Output the [x, y] coordinate of the center of the cell containing the given text.  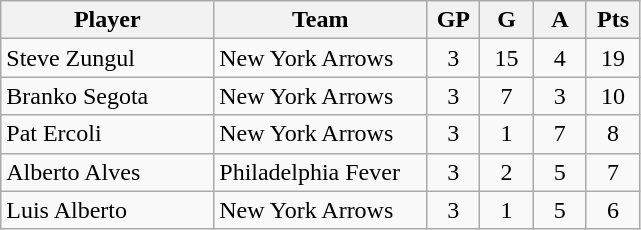
GP [454, 20]
Philadelphia Fever [320, 172]
A [560, 20]
Branko Segota [108, 96]
Pts [612, 20]
2 [506, 172]
Team [320, 20]
19 [612, 58]
Pat Ercoli [108, 134]
Luis Alberto [108, 210]
Steve Zungul [108, 58]
4 [560, 58]
10 [612, 96]
6 [612, 210]
Player [108, 20]
Alberto Alves [108, 172]
15 [506, 58]
G [506, 20]
8 [612, 134]
